For the text-containing cell, return its midpoint in [X, Y] coordinate format. 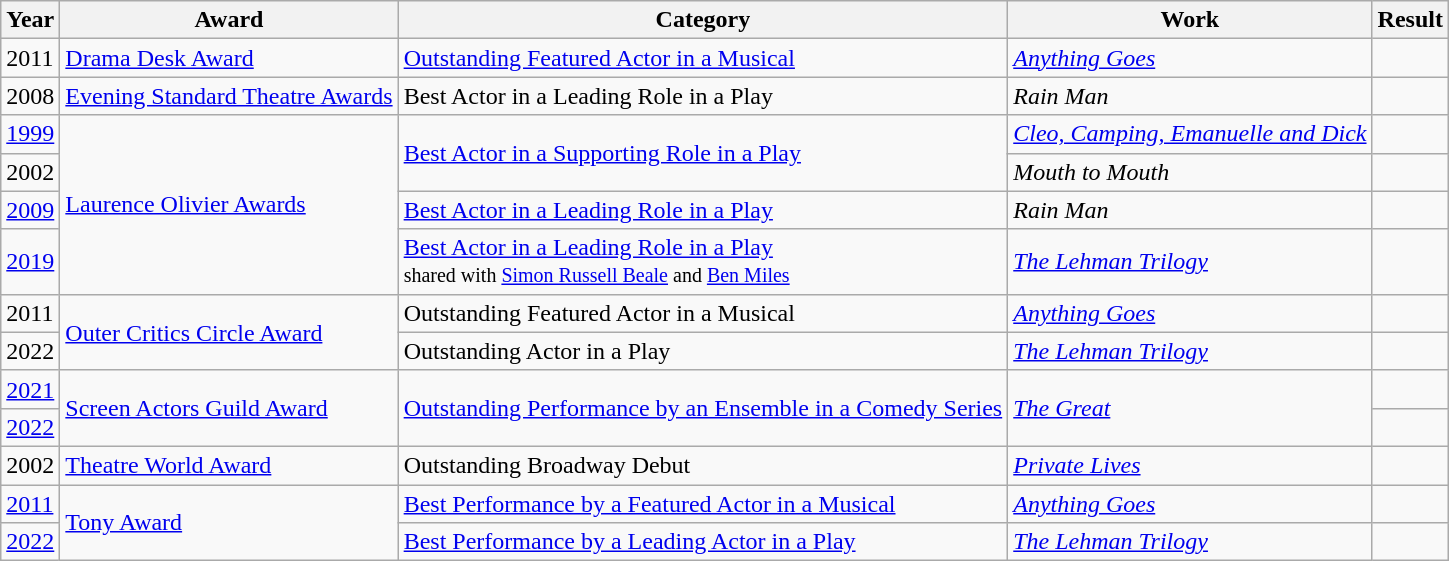
Private Lives [1190, 465]
2009 [30, 210]
Drama Desk Award [229, 58]
Category [703, 20]
Evening Standard Theatre Awards [229, 96]
2021 [30, 389]
Award [229, 20]
Best Performance by a Featured Actor in a Musical [703, 503]
2008 [30, 96]
Tony Award [229, 522]
Outstanding Actor in a Play [703, 351]
Outer Critics Circle Award [229, 332]
2019 [30, 262]
Best Actor in a Supporting Role in a Play [703, 153]
Theatre World Award [229, 465]
Outstanding Performance by an Ensemble in a Comedy Series [703, 408]
Year [30, 20]
Mouth to Mouth [1190, 172]
1999 [30, 134]
Cleo, Camping, Emanuelle and Dick [1190, 134]
Laurence Olivier Awards [229, 204]
The Great [1190, 408]
Screen Actors Guild Award [229, 408]
Result [1410, 20]
Outstanding Broadway Debut [703, 465]
Best Actor in a Leading Role in a Play shared with Simon Russell Beale and Ben Miles [703, 262]
Work [1190, 20]
Best Performance by a Leading Actor in a Play [703, 542]
